Extract the [X, Y] coordinate from the center of the cell holding the provided text.  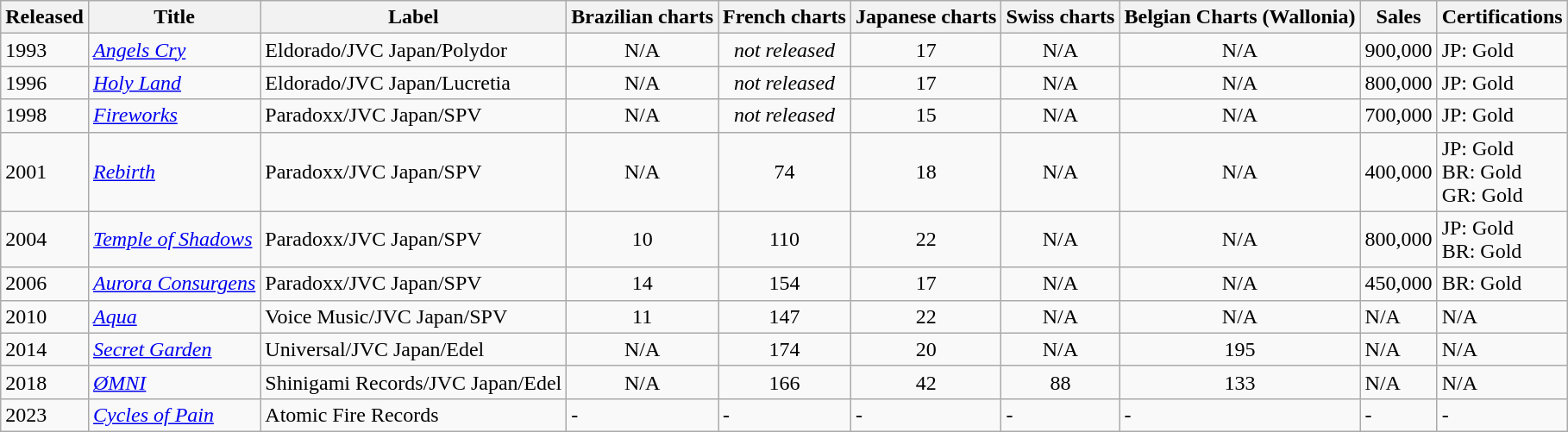
88 [1061, 382]
1993 [45, 50]
Aqua [174, 316]
2014 [45, 349]
Japanese charts [925, 17]
Temple of Shadows [174, 240]
110 [785, 240]
147 [785, 316]
450,000 [1399, 284]
10 [643, 240]
18 [925, 172]
Eldorado/JVC Japan/Polydor [414, 50]
Label [414, 17]
Brazilian charts [643, 17]
Sales [1399, 17]
JP: GoldBR: Gold [1502, 240]
2023 [45, 415]
BR: Gold [1502, 284]
Released [45, 17]
42 [925, 382]
700,000 [1399, 116]
400,000 [1399, 172]
174 [785, 349]
195 [1240, 349]
Eldorado/JVC Japan/Lucretia [414, 83]
Belgian Charts (Wallonia) [1240, 17]
Atomic Fire Records [414, 415]
2006 [45, 284]
2004 [45, 240]
Shinigami Records/JVC Japan/Edel [414, 382]
JP: GoldBR: GoldGR: Gold [1502, 172]
Swiss charts [1061, 17]
1998 [45, 116]
14 [643, 284]
French charts [785, 17]
2018 [45, 382]
Aurora Consurgens [174, 284]
74 [785, 172]
133 [1240, 382]
Fireworks [174, 116]
Certifications [1502, 17]
ØMNI [174, 382]
2001 [45, 172]
15 [925, 116]
154 [785, 284]
2010 [45, 316]
Secret Garden [174, 349]
1996 [45, 83]
Rebirth [174, 172]
20 [925, 349]
900,000 [1399, 50]
166 [785, 382]
Cycles of Pain [174, 415]
Angels Cry [174, 50]
11 [643, 316]
Universal/JVC Japan/Edel [414, 349]
Holy Land [174, 83]
Title [174, 17]
Voice Music/JVC Japan/SPV [414, 316]
